Return the (x, y) coordinate for the center point of the cell that contains the specified text.  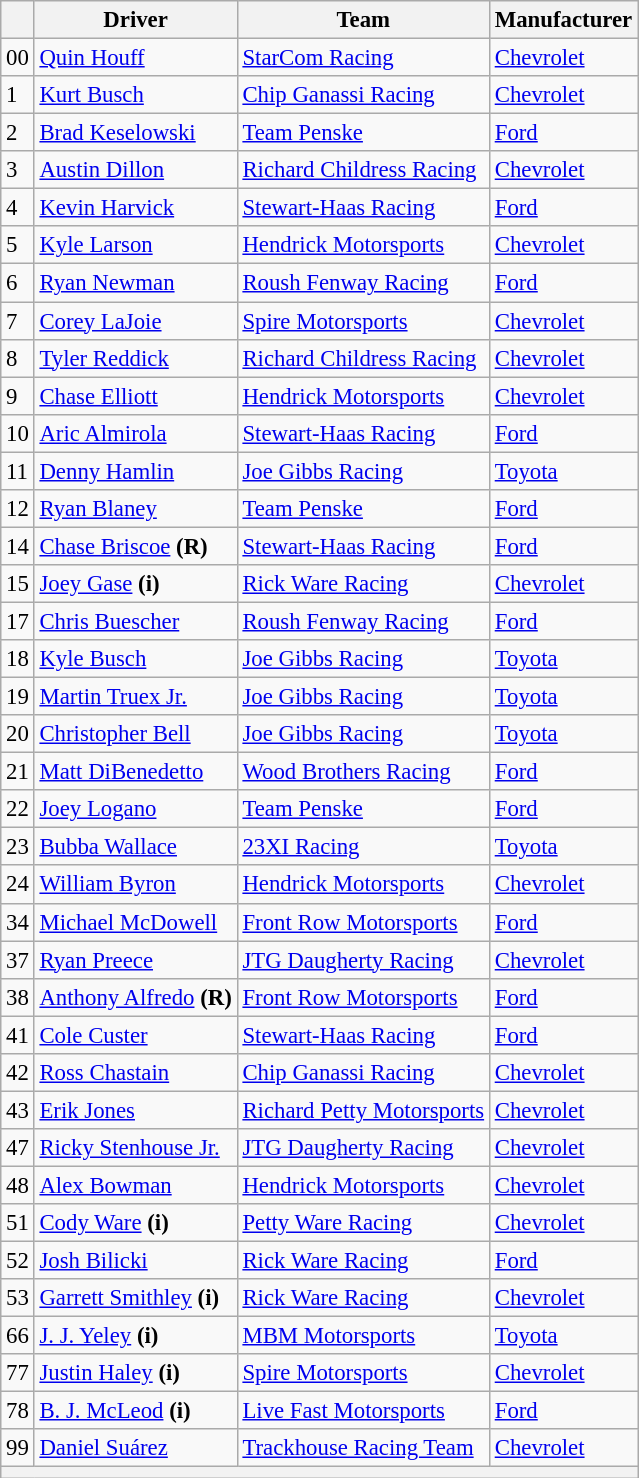
Justin Haley (i) (136, 1373)
77 (18, 1373)
47 (18, 1148)
43 (18, 1110)
99 (18, 1449)
Kurt Busch (136, 95)
Martin Truex Jr. (136, 697)
12 (18, 509)
Erik Jones (136, 1110)
Kyle Busch (136, 659)
Cody Ware (i) (136, 1223)
Chase Elliott (136, 396)
Ryan Newman (136, 283)
Kyle Larson (136, 245)
7 (18, 321)
1 (18, 95)
Anthony Alfredo (R) (136, 997)
51 (18, 1223)
Richard Petty Motorsports (363, 1110)
Live Fast Motorsports (363, 1411)
Ricky Stenhouse Jr. (136, 1148)
Garrett Smithley (i) (136, 1298)
J. J. Yeley (i) (136, 1336)
78 (18, 1411)
Austin Dillon (136, 170)
William Byron (136, 885)
20 (18, 734)
Daniel Suárez (136, 1449)
5 (18, 245)
53 (18, 1298)
Christopher Bell (136, 734)
17 (18, 621)
48 (18, 1185)
9 (18, 396)
Alex Bowman (136, 1185)
Josh Bilicki (136, 1261)
19 (18, 697)
52 (18, 1261)
66 (18, 1336)
Corey LaJoie (136, 321)
3 (18, 170)
Ryan Blaney (136, 509)
42 (18, 1073)
Aric Almirola (136, 433)
Denny Hamlin (136, 471)
Brad Keselowski (136, 133)
24 (18, 885)
Matt DiBenedetto (136, 772)
MBM Motorsports (363, 1336)
Joey Logano (136, 809)
38 (18, 997)
Trackhouse Racing Team (363, 1449)
8 (18, 358)
Manufacturer (563, 20)
Team (363, 20)
Cole Custer (136, 1035)
22 (18, 809)
10 (18, 433)
23 (18, 847)
18 (18, 659)
6 (18, 283)
41 (18, 1035)
StarCom Racing (363, 58)
Driver (136, 20)
Bubba Wallace (136, 847)
Ross Chastain (136, 1073)
Petty Ware Racing (363, 1223)
34 (18, 922)
Michael McDowell (136, 922)
B. J. McLeod (i) (136, 1411)
Ryan Preece (136, 960)
Tyler Reddick (136, 358)
Wood Brothers Racing (363, 772)
Chase Briscoe (R) (136, 546)
2 (18, 133)
14 (18, 546)
4 (18, 208)
Joey Gase (i) (136, 584)
Kevin Harvick (136, 208)
Quin Houff (136, 58)
Chris Buescher (136, 621)
15 (18, 584)
21 (18, 772)
11 (18, 471)
00 (18, 58)
37 (18, 960)
23XI Racing (363, 847)
